Find where the given text appears and provide that cell's center as (x, y) coordinate. 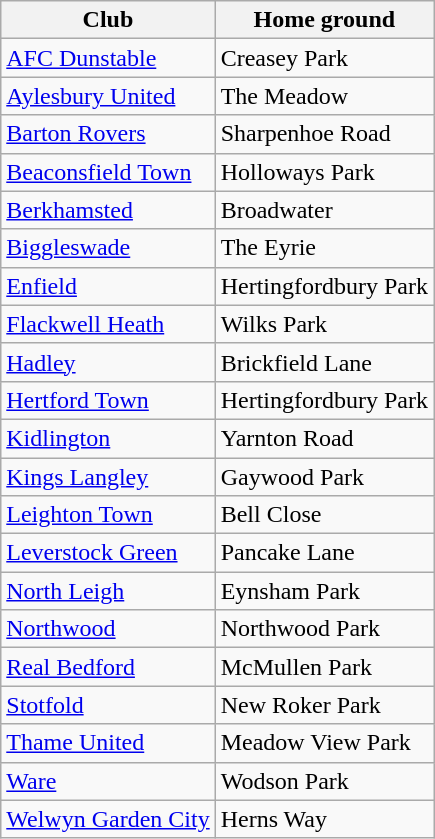
Welwyn Garden City (108, 819)
Brickfield Lane (324, 362)
Northwood Park (324, 629)
Stotfold (108, 705)
Hadley (108, 362)
Beaconsfield Town (108, 172)
Broadwater (324, 210)
Real Bedford (108, 667)
Kings Langley (108, 477)
Sharpenhoe Road (324, 134)
Hertford Town (108, 400)
Wodson Park (324, 781)
Enfield (108, 286)
Flackwell Heath (108, 324)
North Leigh (108, 591)
AFC Dunstable (108, 58)
Holloways Park (324, 172)
Aylesbury United (108, 96)
Meadow View Park (324, 743)
Pancake Lane (324, 553)
Yarnton Road (324, 438)
Club (108, 20)
New Roker Park (324, 705)
The Eyrie (324, 248)
Bell Close (324, 515)
Barton Rovers (108, 134)
Gaywood Park (324, 477)
Ware (108, 781)
Herns Way (324, 819)
Kidlington (108, 438)
Leighton Town (108, 515)
Wilks Park (324, 324)
The Meadow (324, 96)
McMullen Park (324, 667)
Leverstock Green (108, 553)
Creasey Park (324, 58)
Eynsham Park (324, 591)
Biggleswade (108, 248)
Berkhamsted (108, 210)
Home ground (324, 20)
Thame United (108, 743)
Northwood (108, 629)
